For the text-containing cell, return its midpoint in [X, Y] coordinate format. 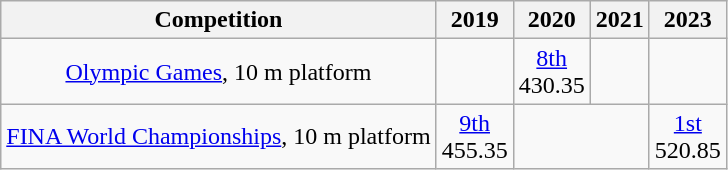
Competition [218, 20]
FINA World Championships, 10 m platform [218, 136]
2020 [552, 20]
8th430.35 [552, 72]
2021 [620, 20]
2023 [688, 20]
1st520.85 [688, 136]
2019 [474, 20]
9th455.35 [474, 136]
Olympic Games, 10 m platform [218, 72]
